Search for the cell housing the specified text and yield its [x, y] center coordinate. 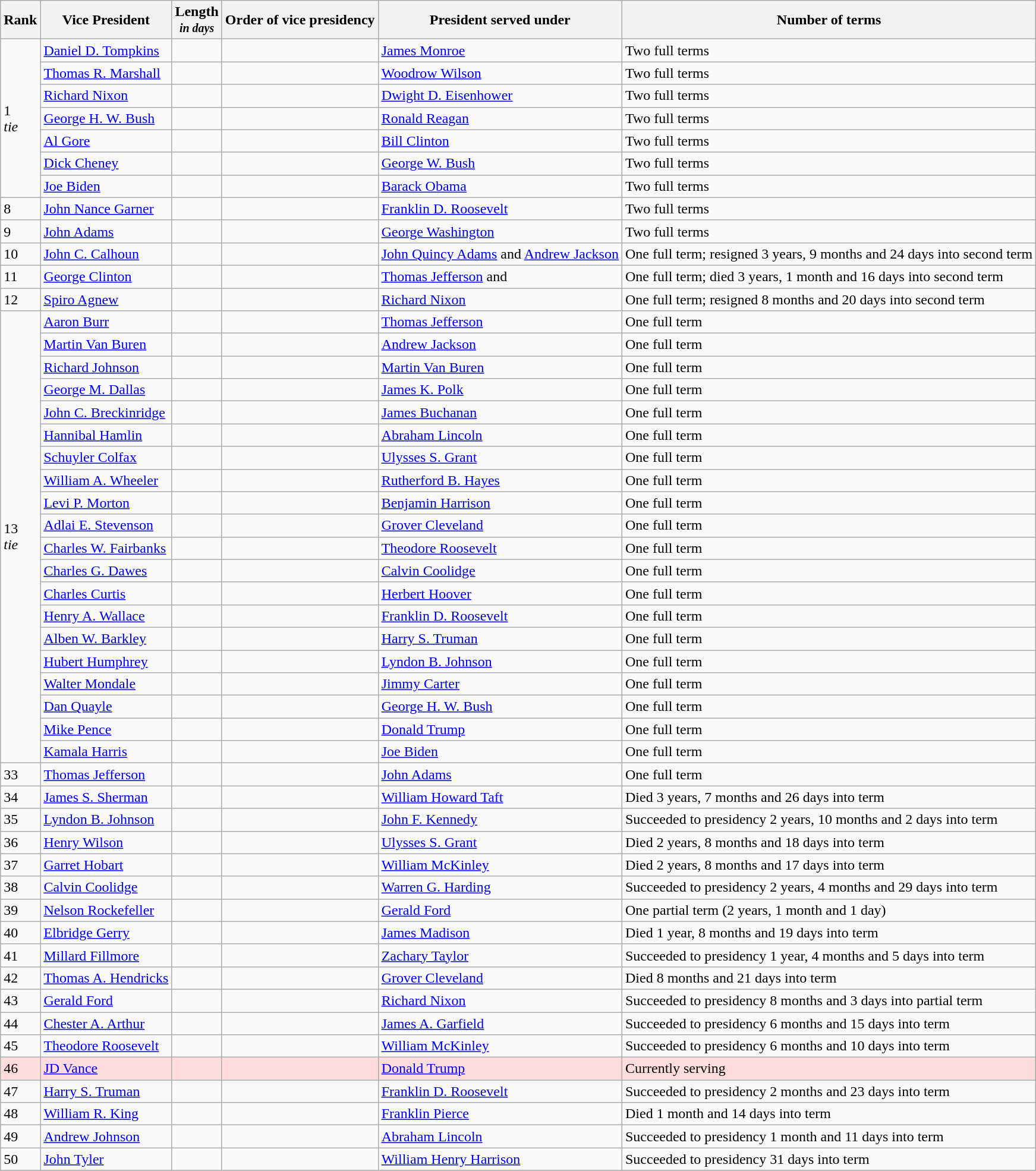
9 [20, 231]
40 [20, 933]
48 [20, 1114]
Succeeded to presidency 31 days into term [829, 1159]
William A. Wheeler [106, 480]
Charles G. Dawes [106, 571]
35 [20, 820]
Thomas R. Marshall [106, 73]
50 [20, 1159]
Aaron Burr [106, 322]
Barack Obama [500, 186]
Succeeded to presidency 2 years, 4 months and 29 days into term [829, 887]
8 [20, 209]
William R. King [106, 1114]
39 [20, 910]
44 [20, 1023]
Nelson Rockefeller [106, 910]
47 [20, 1091]
Jimmy Carter [500, 684]
Succeeded to presidency 6 months and 10 days into term [829, 1046]
John Nance Garner [106, 209]
James Buchanan [500, 413]
Adlai E. Stevenson [106, 525]
11 [20, 276]
Rutherford B. Hayes [500, 480]
Hannibal Hamlin [106, 435]
John Quincy Adams and Andrew Jackson [500, 254]
James A. Garfield [500, 1023]
45 [20, 1046]
One full term; resigned 3 years, 9 months and 24 days into second term [829, 254]
42 [20, 978]
38 [20, 887]
Number of terms [829, 20]
President served under [500, 20]
James Madison [500, 933]
William Henry Harrison [500, 1159]
Currently serving [829, 1069]
Died 1 year, 8 months and 19 days into term [829, 933]
One full term; died 3 years, 1 month and 16 days into second term [829, 276]
Ronald Reagan [500, 118]
Dick Cheney [106, 163]
Mike Pence [106, 729]
Richard Johnson [106, 367]
Succeeded to presidency 2 months and 23 days into term [829, 1091]
George Washington [500, 231]
12 [20, 299]
Charles Curtis [106, 593]
Succeeded to presidency 2 years, 10 months and 2 days into term [829, 820]
1tie [20, 118]
Succeeded to presidency 8 months and 3 days into partial term [829, 1000]
James Monroe [500, 51]
Daniel D. Tompkins [106, 51]
Died 1 month and 14 days into term [829, 1114]
Alben W. Barkley [106, 638]
Succeeded to presidency 1 month and 11 days into term [829, 1137]
Herbert Hoover [500, 593]
Rank [20, 20]
Warren G. Harding [500, 887]
Thomas A. Hendricks [106, 978]
George M. Dallas [106, 390]
John Tyler [106, 1159]
Hubert Humphrey [106, 662]
Died 3 years, 7 months and 26 days into term [829, 797]
Bill Clinton [500, 141]
Chester A. Arthur [106, 1023]
Henry Wilson [106, 842]
34 [20, 797]
Dan Quayle [106, 707]
Schuyler Colfax [106, 458]
43 [20, 1000]
James S. Sherman [106, 797]
Charles W. Fairbanks [106, 548]
Walter Mondale [106, 684]
Franklin Pierce [500, 1114]
George W. Bush [500, 163]
49 [20, 1137]
Elbridge Gerry [106, 933]
46 [20, 1069]
Andrew Johnson [106, 1137]
Order of vice presidency [300, 20]
JD Vance [106, 1069]
Millard Fillmore [106, 955]
Levi P. Morton [106, 503]
Kamala Harris [106, 752]
Benjamin Harrison [500, 503]
Vice President [106, 20]
Died 2 years, 8 months and 17 days into term [829, 865]
John C. Calhoun [106, 254]
Succeeded to presidency 6 months and 15 days into term [829, 1023]
41 [20, 955]
Woodrow Wilson [500, 73]
John F. Kennedy [500, 820]
Dwight D. Eisenhower [500, 96]
Zachary Taylor [500, 955]
Al Gore [106, 141]
George Clinton [106, 276]
Died 2 years, 8 months and 18 days into term [829, 842]
Garret Hobart [106, 865]
Thomas Jefferson and [500, 276]
36 [20, 842]
33 [20, 775]
Andrew Jackson [500, 345]
Succeeded to presidency 1 year, 4 months and 5 days into term [829, 955]
Henry A. Wallace [106, 616]
13tie [20, 537]
One full term; resigned 8 months and 20 days into second term [829, 299]
Spiro Agnew [106, 299]
10 [20, 254]
37 [20, 865]
Died 8 months and 21 days into term [829, 978]
John C. Breckinridge [106, 413]
James K. Polk [500, 390]
William Howard Taft [500, 797]
One partial term (2 years, 1 month and 1 day) [829, 910]
Lengthin days [197, 20]
